Capture the cell that displays the provided text and extract its (X, Y) central coordinate. 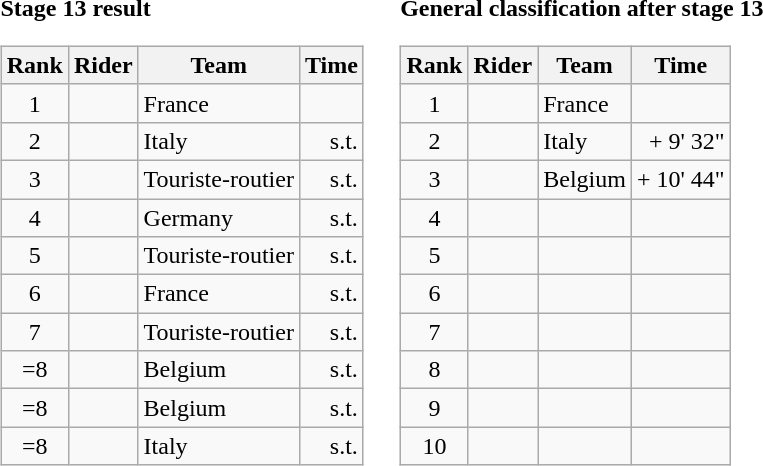
+ 10' 44" (680, 179)
+ 9' 32" (680, 141)
10 (434, 446)
9 (434, 408)
Germany (218, 217)
8 (434, 370)
